Return the (x, y) coordinate for the center point of the cell that contains the specified text.  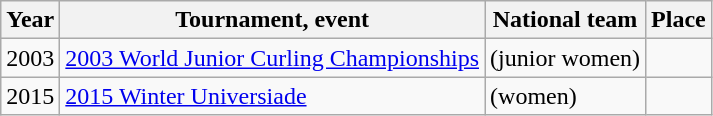
2015 Winter Universiade (272, 96)
2015 (30, 96)
National team (566, 20)
Year (30, 20)
(women) (566, 96)
Place (679, 20)
(junior women) (566, 58)
2003 (30, 58)
2003 World Junior Curling Championships (272, 58)
Tournament, event (272, 20)
